Find where the given text appears and provide that cell's center as (X, Y) coordinate. 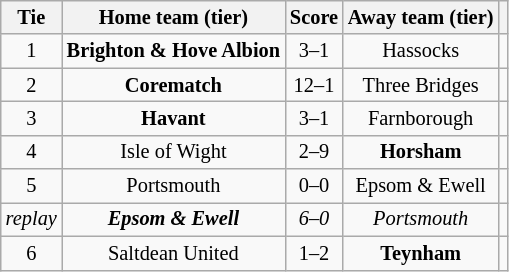
Hassocks (420, 51)
6–0 (314, 219)
Three Bridges (420, 85)
Isle of Wight (174, 152)
Corematch (174, 85)
Home team (tier) (174, 17)
Saltdean United (174, 253)
1–2 (314, 253)
4 (32, 152)
3 (32, 118)
Score (314, 17)
Horsham (420, 152)
2–9 (314, 152)
5 (32, 186)
Brighton & Hove Albion (174, 51)
Tie (32, 17)
replay (32, 219)
Farnborough (420, 118)
Away team (tier) (420, 17)
12–1 (314, 85)
Teynham (420, 253)
1 (32, 51)
6 (32, 253)
Havant (174, 118)
2 (32, 85)
0–0 (314, 186)
